Locate the cell with the specified text and output its (x, y) center coordinate. 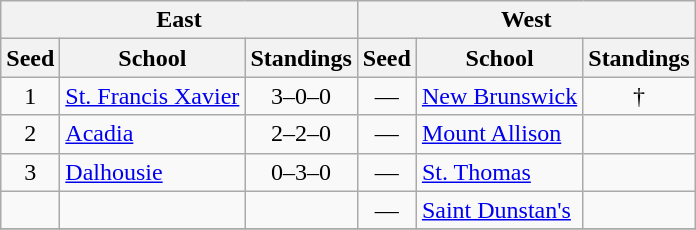
3–0–0 (301, 96)
St. Francis Xavier (152, 96)
† (639, 96)
St. Thomas (499, 172)
Dalhousie (152, 172)
3 (30, 172)
1 (30, 96)
0–3–0 (301, 172)
2–2–0 (301, 134)
New Brunswick (499, 96)
West (526, 20)
East (180, 20)
Mount Allison (499, 134)
Saint Dunstan's (499, 210)
Acadia (152, 134)
2 (30, 134)
